Output the [x, y] coordinate of the center of the cell containing the given text.  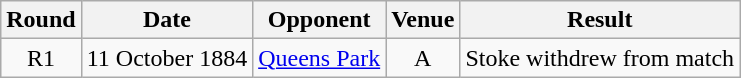
Round [41, 20]
Result [600, 20]
Opponent [320, 20]
11 October 1884 [166, 58]
Venue [423, 20]
Queens Park [320, 58]
A [423, 58]
Date [166, 20]
Stoke withdrew from match [600, 58]
R1 [41, 58]
